Search for the cell housing the specified text and yield its (x, y) center coordinate. 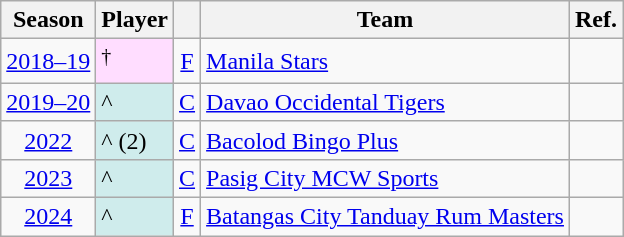
^ (2) (135, 140)
2018–19 (48, 62)
Davao Occidental Tigers (386, 102)
Batangas City Tanduay Rum Masters (386, 217)
2023 (48, 178)
2024 (48, 217)
Manila Stars (386, 62)
Player (135, 20)
Ref. (596, 20)
Pasig City MCW Sports (386, 178)
† (135, 62)
Bacolod Bingo Plus (386, 140)
2019–20 (48, 102)
Team (386, 20)
2022 (48, 140)
Season (48, 20)
